Pinpoint the cell where the given text exists, returning its [X, Y] midpoint coordinate. 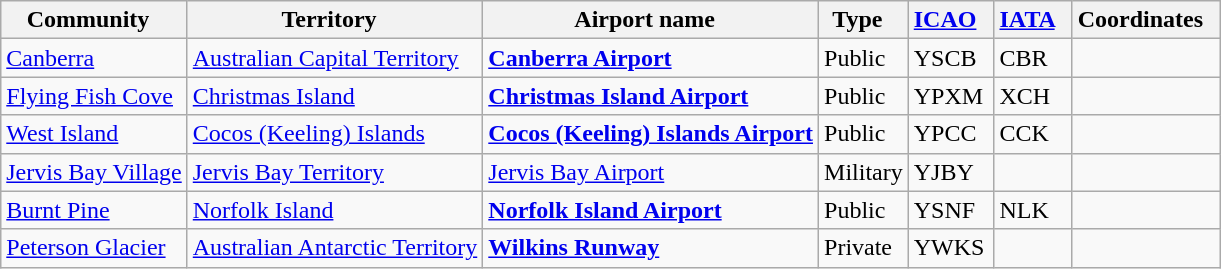
Coordinates [1146, 20]
Military [864, 172]
XCH [1033, 96]
Jervis Bay Airport [651, 172]
YPCC [951, 134]
Australian Capital Territory [335, 58]
Christmas Island [335, 96]
Flying Fish Cove [94, 96]
YSCB [951, 58]
Jervis Bay Territory [335, 172]
YJBY [951, 172]
Canberra [94, 58]
CBR [1033, 58]
Type [864, 20]
West Island [94, 134]
Christmas Island Airport [651, 96]
CCK [1033, 134]
Peterson Glacier [94, 248]
YSNF [951, 210]
ICAO [951, 20]
Jervis Bay Village [94, 172]
Australian Antarctic Territory [335, 248]
IATA [1033, 20]
Wilkins Runway [651, 248]
NLK [1033, 210]
Cocos (Keeling) Islands [335, 134]
Territory [335, 20]
Norfolk Island [335, 210]
YPXM [951, 96]
Burnt Pine [94, 210]
Cocos (Keeling) Islands Airport [651, 134]
Norfolk Island Airport [651, 210]
Community [94, 20]
YWKS [951, 248]
Airport name [651, 20]
Private [864, 248]
Canberra Airport [651, 58]
